For the text-containing cell, return its midpoint in (X, Y) coordinate format. 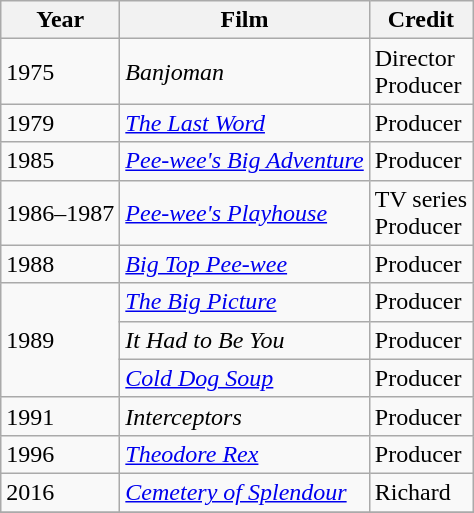
Banjoman (244, 72)
The Big Picture (244, 302)
1991 (60, 416)
1985 (60, 161)
Interceptors (244, 416)
Cemetery of Splendour (244, 492)
Pee-wee's Big Adventure (244, 161)
DirectorProducer (420, 72)
Year (60, 20)
2016 (60, 492)
1975 (60, 72)
1979 (60, 123)
TV seriesProducer (420, 212)
Cold Dog Soup (244, 378)
Big Top Pee-wee (244, 264)
Pee-wee's Playhouse (244, 212)
1986–1987 (60, 212)
Credit (420, 20)
Film (244, 20)
1996 (60, 454)
1989 (60, 340)
1988 (60, 264)
The Last Word (244, 123)
It Had to Be You (244, 340)
Richard (420, 492)
Theodore Rex (244, 454)
